Locate the cell with the specified text and output its (X, Y) center coordinate. 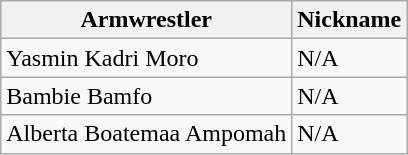
Bambie Bamfo (146, 96)
Yasmin Kadri Moro (146, 58)
Alberta Boatemaa Ampomah (146, 134)
Nickname (350, 20)
Armwrestler (146, 20)
